Return the [x, y] coordinate for the center point of the cell that contains the specified text.  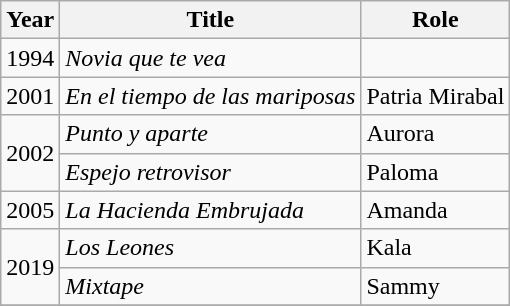
Amanda [436, 210]
Espejo retrovisor [210, 172]
Mixtape [210, 286]
En el tiempo de las mariposas [210, 96]
Title [210, 20]
Year [30, 20]
Aurora [436, 134]
Novia que te vea [210, 58]
Patria Mirabal [436, 96]
2019 [30, 267]
2001 [30, 96]
Role [436, 20]
Punto y aparte [210, 134]
La Hacienda Embrujada [210, 210]
Paloma [436, 172]
Los Leones [210, 248]
2005 [30, 210]
Kala [436, 248]
Sammy [436, 286]
1994 [30, 58]
2002 [30, 153]
